Return the (X, Y) coordinate for the center point of the cell that contains the specified text.  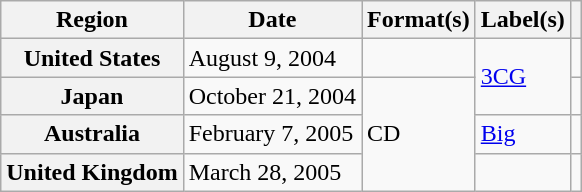
Format(s) (419, 20)
Big (522, 134)
Label(s) (522, 20)
October 21, 2004 (272, 96)
August 9, 2004 (272, 58)
March 28, 2005 (272, 172)
Australia (92, 134)
Japan (92, 96)
United Kingdom (92, 172)
February 7, 2005 (272, 134)
United States (92, 58)
CD (419, 134)
Date (272, 20)
Region (92, 20)
3CG (522, 77)
